Pinpoint the cell where the given text exists, returning its [x, y] midpoint coordinate. 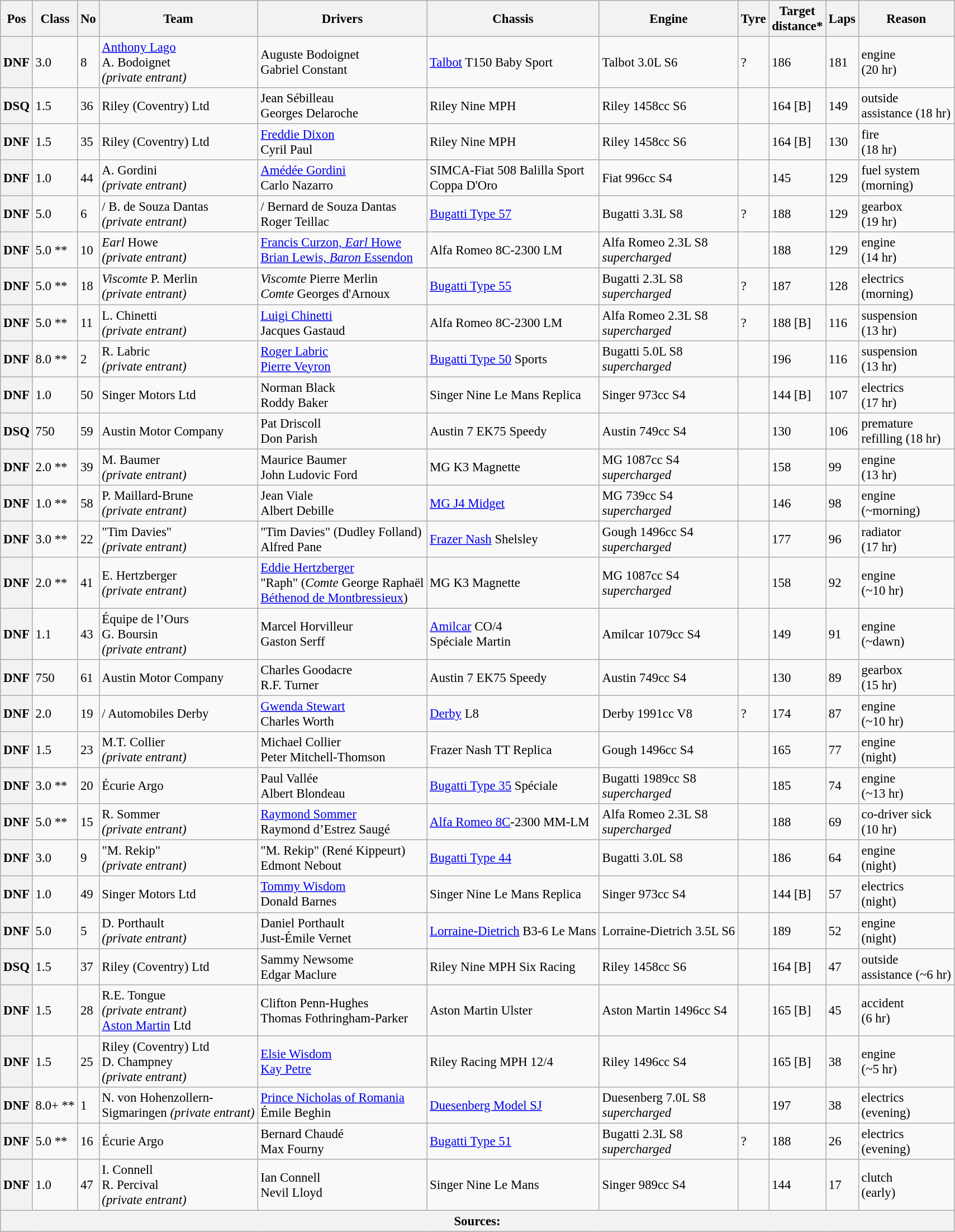
engine (20 hr) [906, 63]
Bugatti Type 57 [513, 215]
Auguste Bodoignet Gabriel Constant [342, 63]
Daniel Porthault Just-Émile Vernet [342, 930]
"Tim Davies" (Dudley Folland) Alfred Pane [342, 539]
co-driver sick (10 hr) [906, 822]
P. Maillard-Brune(private entrant) [178, 503]
engine (~13 hr) [906, 786]
Gwenda Stewart Charles Worth [342, 714]
Derby L8 [513, 714]
181 [843, 63]
accident (6 hr) [906, 1010]
Aston Martin 1496cc S4 [668, 1010]
Gough 1496cc S4supercharged [668, 539]
Bugatti Type 50 Sports [513, 359]
49 [88, 894]
77 [843, 750]
Bugatti Type 44 [513, 859]
52 [843, 930]
188 [B] [797, 323]
gearbox (15 hr) [906, 677]
D. Porthault(private entrant) [178, 930]
Tommy Wisdom Donald Barnes [342, 894]
92 [843, 583]
37 [88, 967]
50 [88, 395]
R. Sommer(private entrant) [178, 822]
Lorraine-Dietrich B3-6 Le Mans [513, 930]
R. Labric(private entrant) [178, 359]
128 [843, 286]
Team [178, 19]
89 [843, 677]
197 [797, 1106]
gearbox (19 hr) [906, 215]
45 [843, 1010]
Gough 1496cc S4 [668, 750]
MG 739cc S4supercharged [668, 503]
/ Bernard de Souza Dantas Roger Teillac [342, 215]
Reason [906, 19]
6 [88, 215]
20 [88, 786]
Tyre [753, 19]
SIMCA-Fiat 508 Balilla SportCoppa D'Oro [513, 178]
MG J4 Midget [513, 503]
Singer Nine Le Mans [513, 1185]
Bugatti Type 51 [513, 1141]
outsideassistance (~6 hr) [906, 967]
Singer 989cc S4 [668, 1185]
87 [843, 714]
clutch (early) [906, 1185]
1 [88, 1106]
177 [797, 539]
Duesenberg Model SJ [513, 1106]
Viscomte P. Merlin(private entrant) [178, 286]
Sources: [477, 1221]
39 [88, 467]
R.E. Tongue(private entrant) Aston Martin Ltd [178, 1010]
Talbot T150 Baby Sport [513, 63]
Frazer Nash Shelsley [513, 539]
187 [797, 286]
Luigi Chinetti Jacques Gastaud [342, 323]
fire (18 hr) [906, 142]
96 [843, 539]
36 [88, 106]
Earl Howe(private entrant) [178, 250]
Amédée Gordini Carlo Nazarro [342, 178]
M. Baumer(private entrant) [178, 467]
Duesenberg 7.0L S8supercharged [668, 1106]
196 [797, 359]
Amilcar CO/4Spéciale Martin [513, 634]
58 [88, 503]
outsideassistance (18 hr) [906, 106]
Sammy Newsome Edgar Maclure [342, 967]
Jean Viale Albert Debille [342, 503]
engine (14 hr) [906, 250]
Alfa Romeo 8C-2300 MM-LM [513, 822]
"M. Rekip"(private entrant) [178, 859]
Riley 1496cc S4 [668, 1062]
No [88, 19]
Drivers [342, 19]
69 [843, 822]
11 [88, 323]
23 [88, 750]
18 [88, 286]
Raymond Sommer Raymond d’Estrez Saugé [342, 822]
15 [88, 822]
59 [88, 430]
145 [797, 178]
Paul Vallée Albert Blondeau [342, 786]
107 [843, 395]
Class [55, 19]
189 [797, 930]
9 [88, 859]
Elsie Wisdom Kay Petre [342, 1062]
91 [843, 634]
I. Connell R. Percival(private entrant) [178, 1185]
1.1 [55, 634]
64 [843, 859]
Anthony Lago A. Bodoignet(private entrant) [178, 63]
Bugatti 1989cc S8supercharged [668, 786]
144 [797, 1185]
Engine [668, 19]
Norman Black Roddy Baker [342, 395]
electrics (morning) [906, 286]
165 [797, 750]
8.0 ** [55, 359]
17 [843, 1185]
16 [88, 1141]
Charles Goodacre R.F. Turner [342, 677]
Maurice Baumer John Ludovic Ford [342, 467]
22 [88, 539]
Bugatti 5.0L S8supercharged [668, 359]
"M. Rekip" (René Kippeurt) Edmont Nebout [342, 859]
electrics (17 hr) [906, 395]
Équipe de l’Ours G. Boursin(private entrant) [178, 634]
1.0 ** [55, 503]
2 [88, 359]
/ B. de Souza Dantas(private entrant) [178, 215]
Michael Collier Peter Mitchell-Thomson [342, 750]
25 [88, 1062]
radiator(17 hr) [906, 539]
57 [843, 894]
8.0+ ** [55, 1106]
Freddie Dixon Cyril Paul [342, 142]
Derby 1991cc V8 [668, 714]
engine (~5 hr) [906, 1062]
Bernard Chaudé Max Fourny [342, 1141]
Laps [843, 19]
M.T. Collier(private entrant) [178, 750]
Frazer Nash TT Replica [513, 750]
engine (13 hr) [906, 467]
41 [88, 583]
174 [797, 714]
fuel system (morning) [906, 178]
A. Gordini(private entrant) [178, 178]
Clifton Penn-Hughes Thomas Fothringham-Parker [342, 1010]
E. Hertzberger (private entrant) [178, 583]
106 [843, 430]
L. Chinetti (private entrant) [178, 323]
/ Automobiles Derby [178, 714]
Francis Curzon, Earl Howe Brian Lewis, Baron Essendon [342, 250]
185 [797, 786]
Amilcar 1079cc S4 [668, 634]
26 [843, 1141]
electrics (night) [906, 894]
Prince Nicholas of Romania Émile Beghin [342, 1106]
Eddie Hertzberger "Raph" (Comte George Raphaël Béthenod de Montbressieux) [342, 583]
2.0 [55, 714]
Riley Nine MPH Six Racing [513, 967]
Riley (Coventry) Ltd D. Champney(private entrant) [178, 1062]
28 [88, 1010]
Bugatti 3.3L S8 [668, 215]
Marcel Horvilleur Gaston Serff [342, 634]
Bugatti Type 55 [513, 286]
Talbot 3.0L S6 [668, 63]
Pos [17, 19]
Bugatti 3.0L S8 [668, 859]
61 [88, 677]
"Tim Davies"(private entrant) [178, 539]
premature refilling (18 hr) [906, 430]
Viscomte Pierre Merlin Comte Georges d'Arnoux [342, 286]
Ian Connell Nevil Lloyd [342, 1185]
98 [843, 503]
99 [843, 467]
146 [797, 503]
N. von Hohenzollern-Sigmaringen (private entrant) [178, 1106]
43 [88, 634]
Aston Martin Ulster [513, 1010]
19 [88, 714]
engine (~dawn) [906, 634]
Riley Racing MPH 12/4 [513, 1062]
engine (~morning) [906, 503]
8 [88, 63]
Targetdistance* [797, 19]
44 [88, 178]
74 [843, 786]
35 [88, 142]
10 [88, 250]
Bugatti Type 35 Spéciale [513, 786]
Pat Driscoll Don Parish [342, 430]
Fiat 996cc S4 [668, 178]
Roger Labric Pierre Veyron [342, 359]
Lorraine-Dietrich 3.5L S6 [668, 930]
5 [88, 930]
Jean Sébilleau Georges Delaroche [342, 106]
Chassis [513, 19]
